Scan for the cell matching the given text and deliver its (X, Y) coordinate at center. 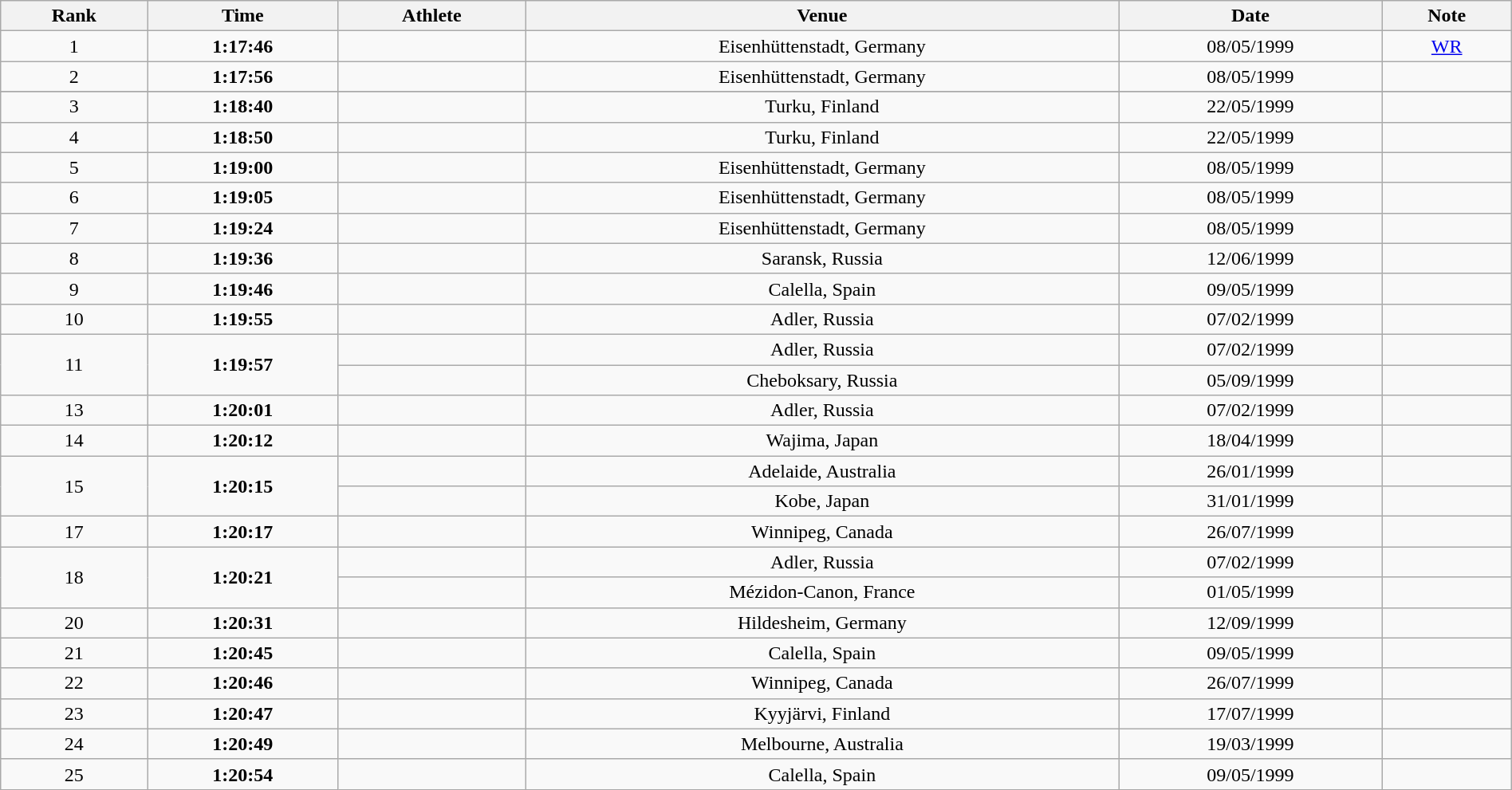
Cheboksary, Russia (822, 380)
Hildesheim, Germany (822, 623)
25 (74, 774)
11 (74, 364)
9 (74, 289)
Time (242, 16)
Mézidon-Canon, France (822, 592)
1:20:31 (242, 623)
1:20:15 (242, 486)
1:20:01 (242, 411)
Adelaide, Australia (822, 471)
1:20:49 (242, 744)
1 (74, 46)
5 (74, 167)
1:19:05 (242, 198)
18 (74, 577)
14 (74, 441)
Melbourne, Australia (822, 744)
WR (1447, 46)
1:20:46 (242, 683)
18/04/1999 (1250, 441)
15 (74, 486)
01/05/1999 (1250, 592)
12/06/1999 (1250, 258)
8 (74, 258)
1:18:50 (242, 137)
10 (74, 319)
Kyyjärvi, Finland (822, 713)
20 (74, 623)
05/09/1999 (1250, 380)
Date (1250, 16)
1:20:47 (242, 713)
23 (74, 713)
Note (1447, 16)
17 (74, 532)
12/09/1999 (1250, 623)
1:19:46 (242, 289)
1:20:54 (242, 774)
1:17:46 (242, 46)
21 (74, 653)
24 (74, 744)
1:19:55 (242, 319)
1:20:21 (242, 577)
1:19:00 (242, 167)
4 (74, 137)
1:20:17 (242, 532)
2 (74, 77)
22 (74, 683)
1:20:12 (242, 441)
6 (74, 198)
7 (74, 228)
Kobe, Japan (822, 501)
13 (74, 411)
31/01/1999 (1250, 501)
Rank (74, 16)
Saransk, Russia (822, 258)
1:19:36 (242, 258)
3 (74, 107)
19/03/1999 (1250, 744)
Wajima, Japan (822, 441)
Venue (822, 16)
1:17:56 (242, 77)
1:20:45 (242, 653)
1:19:57 (242, 364)
17/07/1999 (1250, 713)
Athlete (432, 16)
1:18:40 (242, 107)
26/01/1999 (1250, 471)
1:19:24 (242, 228)
